Return (x, y) of the center of cell containing provided text 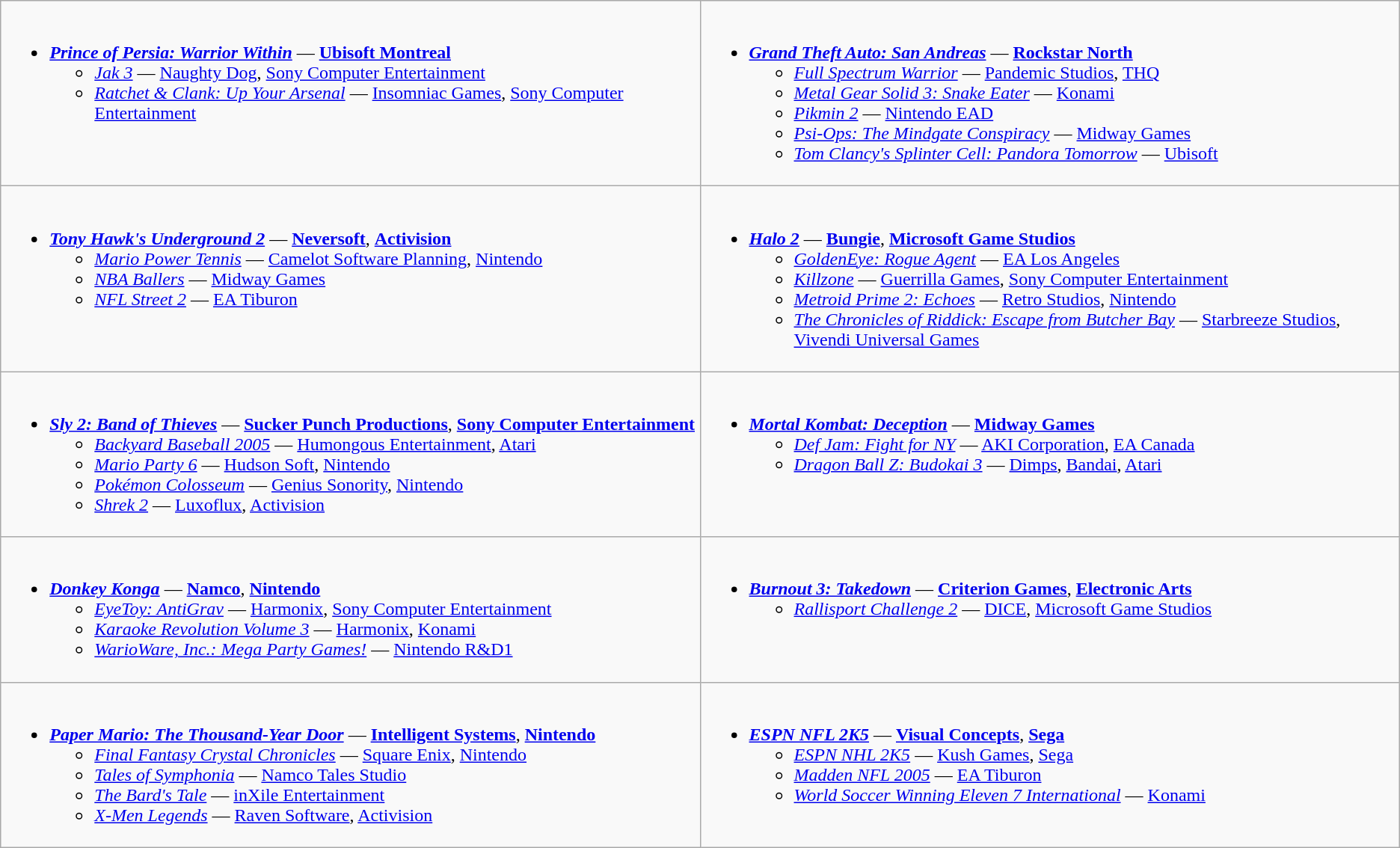
Burnout 3: Takedown — Criterion Games, Electronic ArtsRallisport Challenge 2 — DICE, Microsoft Game Studios (1050, 609)
ESPN NFL 2K5 — Visual Concepts, SegaESPN NHL 2K5 — Kush Games, SegaMadden NFL 2005 — EA TiburonWorld Soccer Winning Eleven 7 International — Konami (1050, 764)
Mortal Kombat: Deception — Midway GamesDef Jam: Fight for NY — AKI Corporation, EA CanadaDragon Ball Z: Budokai 3 — Dimps, Bandai, Atari (1050, 455)
